Determine the (X, Y) coordinate at the center of the cell enclosing the given text.  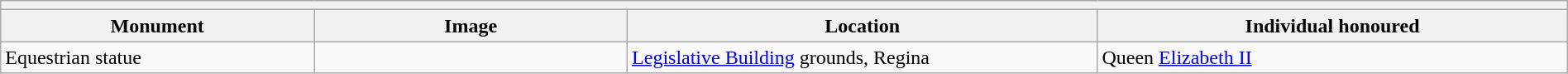
Legislative Building grounds, Regina (863, 57)
Equestrian statue (157, 57)
Monument (157, 26)
Queen Elizabeth II (1332, 57)
Location (863, 26)
Image (471, 26)
Individual honoured (1332, 26)
